Extract the [x, y] coordinate from the center of the cell holding the provided text.  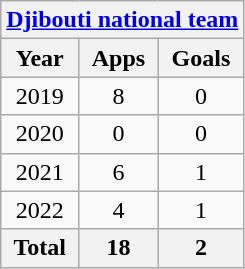
2 [201, 248]
2019 [40, 96]
6 [118, 172]
Year [40, 58]
2021 [40, 172]
4 [118, 210]
8 [118, 96]
Total [40, 248]
Apps [118, 58]
Goals [201, 58]
2022 [40, 210]
18 [118, 248]
Djibouti national team [122, 20]
2020 [40, 134]
